Detect which cell encompasses the target text, then output its [x, y] center coordinate. 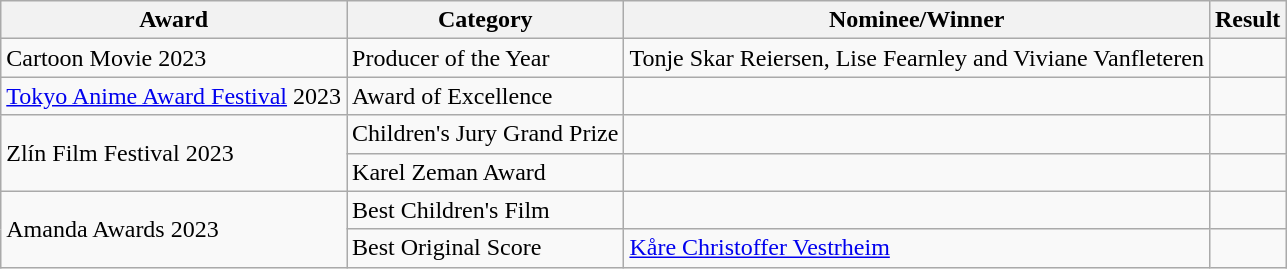
Result [1247, 20]
Award of Excellence [486, 96]
Karel Zeman Award [486, 172]
Award [174, 20]
Tonje Skar Reiersen, Lise Fearnley and Viviane Vanfleteren [917, 58]
Producer of the Year [486, 58]
Cartoon Movie 2023 [174, 58]
Zlín Film Festival 2023 [174, 153]
Best Original Score [486, 248]
Kåre Christoffer Vestrheim [917, 248]
Nominee/Winner [917, 20]
Best Children's Film [486, 210]
Tokyo Anime Award Festival 2023 [174, 96]
Category [486, 20]
Amanda Awards 2023 [174, 229]
Children's Jury Grand Prize [486, 134]
